Find where the given text appears and provide that cell's center as (X, Y) coordinate. 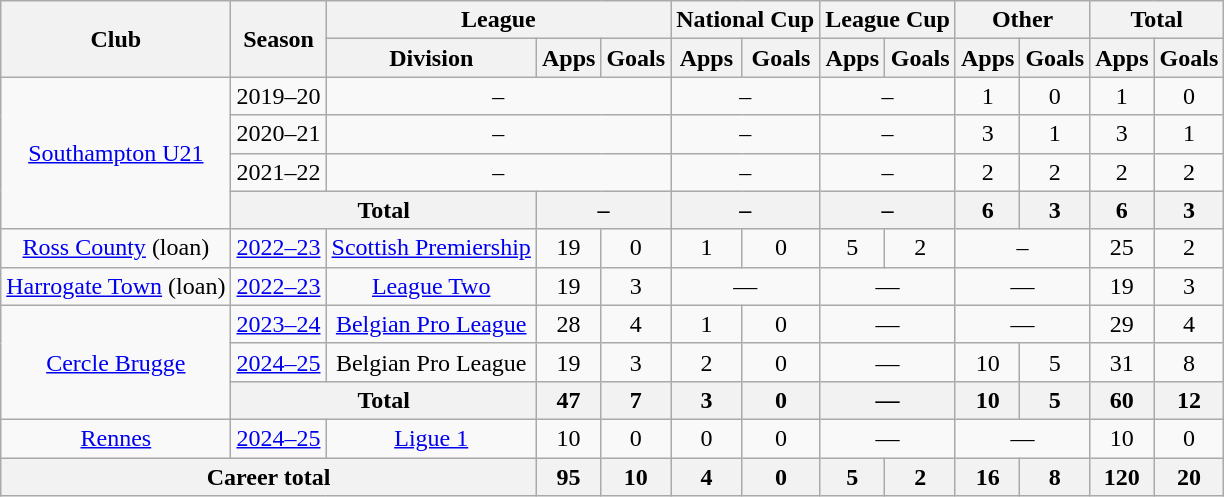
Club (116, 39)
95 (568, 477)
2023–24 (278, 324)
Division (431, 58)
2020–21 (278, 134)
7 (636, 400)
Career total (269, 477)
29 (1122, 324)
Rennes (116, 438)
Ligue 1 (431, 438)
Harrogate Town (loan) (116, 286)
31 (1122, 362)
2021–22 (278, 172)
Other (1022, 20)
League Cup (888, 20)
28 (568, 324)
League (498, 20)
Scottish Premiership (431, 248)
60 (1122, 400)
National Cup (746, 20)
League Two (431, 286)
Ross County (loan) (116, 248)
16 (987, 477)
12 (1189, 400)
Cercle Brugge (116, 362)
20 (1189, 477)
Southampton U21 (116, 153)
Season (278, 39)
25 (1122, 248)
120 (1122, 477)
47 (568, 400)
2019–20 (278, 96)
